From the cell containing the given text, extract its center point as (x, y) coordinate. 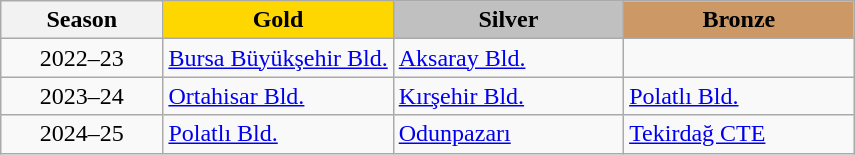
Season (82, 20)
2023–24 (82, 96)
Silver (508, 20)
Ortahisar Bld. (278, 96)
2024–25 (82, 134)
2022–23 (82, 58)
Bursa Büyükşehir Bld. (278, 58)
Tekirdağ CTE (739, 134)
Kırşehir Bld. (508, 96)
Odunpazarı (508, 134)
Aksaray Bld. (508, 58)
Gold (278, 20)
Bronze (739, 20)
